For the text-containing cell, return its midpoint in [X, Y] coordinate format. 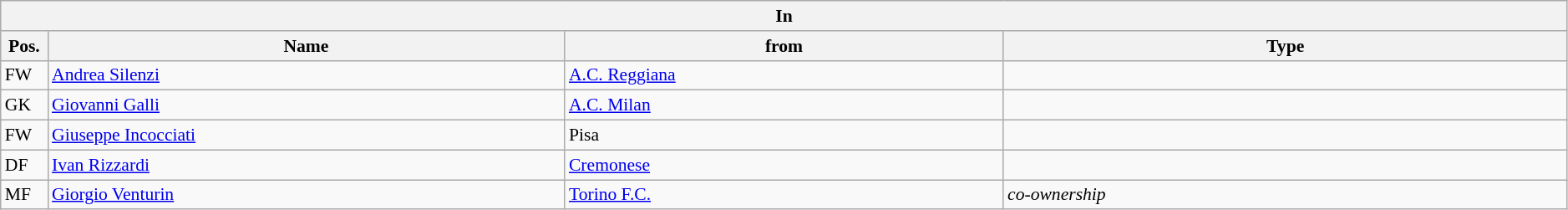
Giuseppe Incocciati [306, 136]
GK [24, 105]
Pisa [784, 136]
A.C. Reggiana [784, 75]
from [784, 46]
co-ownership [1285, 195]
Cremonese [784, 165]
DF [24, 165]
Type [1285, 46]
Ivan Rizzardi [306, 165]
Andrea Silenzi [306, 75]
A.C. Milan [784, 105]
Name [306, 46]
In [784, 16]
Pos. [24, 46]
Torino F.C. [784, 195]
MF [24, 195]
Giovanni Galli [306, 105]
Giorgio Venturin [306, 195]
